From the cell containing the given text, extract its center point as (x, y) coordinate. 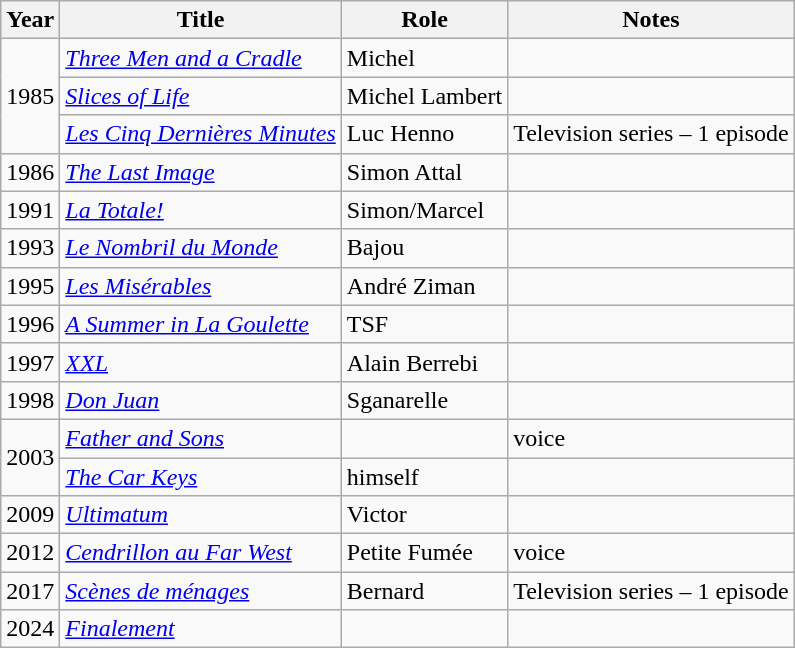
Three Men and a Cradle (200, 58)
Le Nombril du Monde (200, 248)
1995 (30, 286)
2024 (30, 629)
Sganarelle (424, 400)
Title (200, 20)
The Car Keys (200, 477)
1993 (30, 248)
The Last Image (200, 172)
Year (30, 20)
TSF (424, 324)
1991 (30, 210)
Father and Sons (200, 438)
Les Cinq Dernières Minutes (200, 134)
Michel (424, 58)
1996 (30, 324)
Role (424, 20)
Luc Henno (424, 134)
Alain Berrebi (424, 362)
La Totale! (200, 210)
A Summer in La Goulette (200, 324)
Victor (424, 515)
Scènes de ménages (200, 591)
Cendrillon au Far West (200, 553)
1997 (30, 362)
André Ziman (424, 286)
1998 (30, 400)
2012 (30, 553)
Don Juan (200, 400)
Slices of Life (200, 96)
Ultimatum (200, 515)
2009 (30, 515)
1986 (30, 172)
Notes (652, 20)
himself (424, 477)
2003 (30, 457)
Les Misérables (200, 286)
2017 (30, 591)
Petite Fumée (424, 553)
1985 (30, 96)
Simon/Marcel (424, 210)
Simon Attal (424, 172)
Bernard (424, 591)
Michel Lambert (424, 96)
XXL (200, 362)
Finalement (200, 629)
Bajou (424, 248)
